Search for the cell housing the specified text and yield its [x, y] center coordinate. 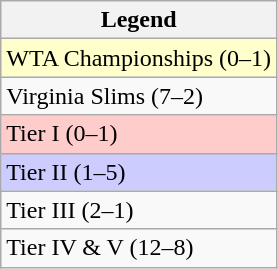
WTA Championships (0–1) [139, 58]
Tier III (2–1) [139, 210]
Tier IV & V (12–8) [139, 248]
Virginia Slims (7–2) [139, 96]
Tier II (1–5) [139, 172]
Tier I (0–1) [139, 134]
Legend [139, 20]
